From the cell containing the given text, extract its center point as (X, Y) coordinate. 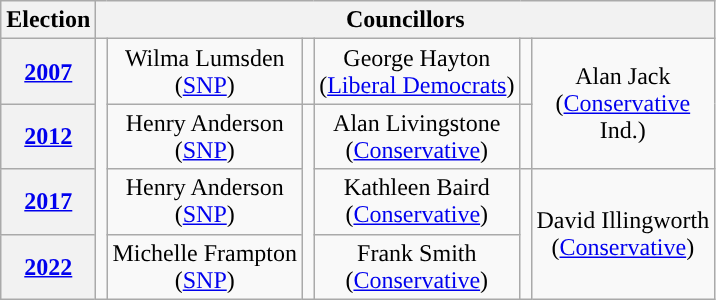
Alan Jack(ConservativeInd.) (623, 104)
Election (48, 20)
Michelle Frampton(SNP) (205, 266)
2022 (48, 266)
2012 (48, 136)
Alan Livingstone(Conservative) (417, 136)
George Hayton(Liberal Democrats) (417, 72)
Councillors (406, 20)
Kathleen Baird(Conservative) (417, 202)
Frank Smith(Conservative) (417, 266)
2007 (48, 72)
Wilma Lumsden(SNP) (205, 72)
David Illingworth(Conservative) (623, 234)
2017 (48, 202)
